Detect which cell encompasses the target text, then output its (X, Y) center coordinate. 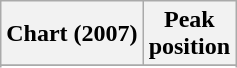
Peak position (189, 34)
Chart (2007) (72, 34)
